For the text-containing cell, return its midpoint in [x, y] coordinate format. 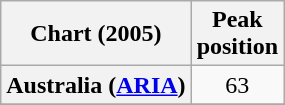
Chart (2005) [96, 34]
Peakposition [237, 34]
Australia (ARIA) [96, 85]
63 [237, 85]
